Output the (X, Y) coordinate of the center of the cell containing the given text.  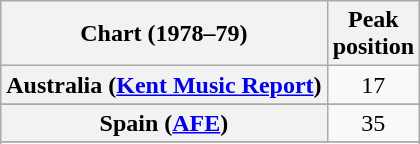
Australia (Kent Music Report) (164, 85)
Chart (1978–79) (164, 34)
Spain (AFE) (164, 123)
Peakposition (373, 34)
17 (373, 85)
35 (373, 123)
